Output the [X, Y] coordinate of the center of the cell containing the given text.  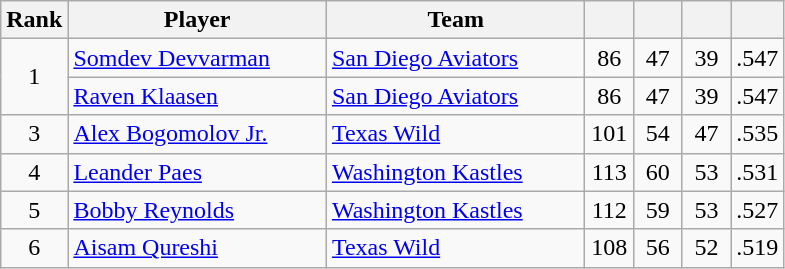
1 [34, 77]
6 [34, 248]
Rank [34, 20]
Player [198, 20]
.519 [758, 248]
108 [610, 248]
56 [658, 248]
.527 [758, 210]
.531 [758, 172]
5 [34, 210]
52 [706, 248]
4 [34, 172]
54 [658, 134]
Alex Bogomolov Jr. [198, 134]
Raven Klaasen [198, 96]
Aisam Qureshi [198, 248]
101 [610, 134]
112 [610, 210]
3 [34, 134]
Leander Paes [198, 172]
Somdev Devvarman [198, 58]
.535 [758, 134]
59 [658, 210]
Team [456, 20]
113 [610, 172]
Bobby Reynolds [198, 210]
60 [658, 172]
